Locate the cell with the specified text and output its [X, Y] center coordinate. 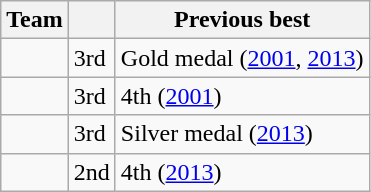
Previous best [242, 20]
2nd [92, 172]
Team [35, 20]
Silver medal (2013) [242, 134]
4th (2013) [242, 172]
Gold medal (2001, 2013) [242, 58]
4th (2001) [242, 96]
